Extract the [X, Y] coordinate from the center of the cell holding the provided text.  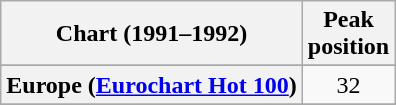
Chart (1991–1992) [152, 34]
Europe (Eurochart Hot 100) [152, 85]
32 [348, 85]
Peakposition [348, 34]
